Search for the cell housing the specified text and yield its [X, Y] center coordinate. 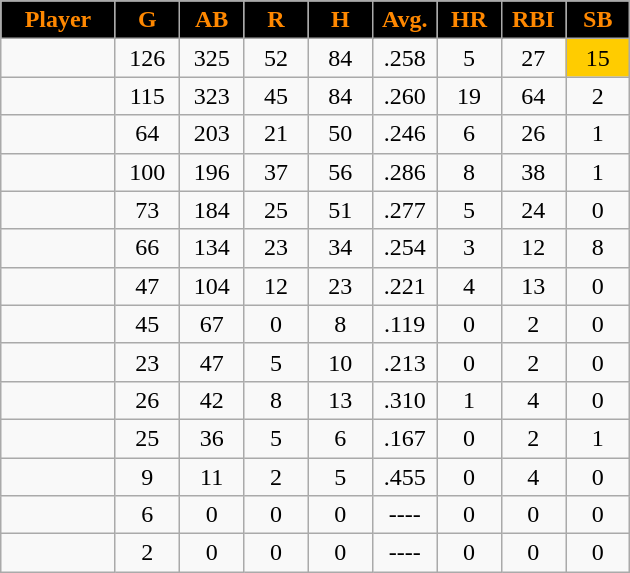
AB [211, 20]
H [340, 20]
19 [469, 96]
203 [211, 134]
.246 [404, 134]
38 [533, 172]
42 [211, 400]
134 [211, 248]
323 [211, 96]
11 [211, 477]
126 [147, 58]
9 [147, 477]
36 [211, 438]
115 [147, 96]
104 [211, 286]
34 [340, 248]
73 [147, 210]
27 [533, 58]
.167 [404, 438]
.277 [404, 210]
.221 [404, 286]
196 [211, 172]
.286 [404, 172]
Player [58, 20]
.213 [404, 362]
24 [533, 210]
.310 [404, 400]
50 [340, 134]
R [276, 20]
10 [340, 362]
52 [276, 58]
Avg. [404, 20]
.254 [404, 248]
3 [469, 248]
.119 [404, 324]
56 [340, 172]
G [147, 20]
15 [598, 58]
51 [340, 210]
66 [147, 248]
.260 [404, 96]
.455 [404, 477]
RBI [533, 20]
67 [211, 324]
HR [469, 20]
SB [598, 20]
21 [276, 134]
.258 [404, 58]
100 [147, 172]
325 [211, 58]
184 [211, 210]
37 [276, 172]
